Scan for the cell matching the given text and deliver its [x, y] coordinate at center. 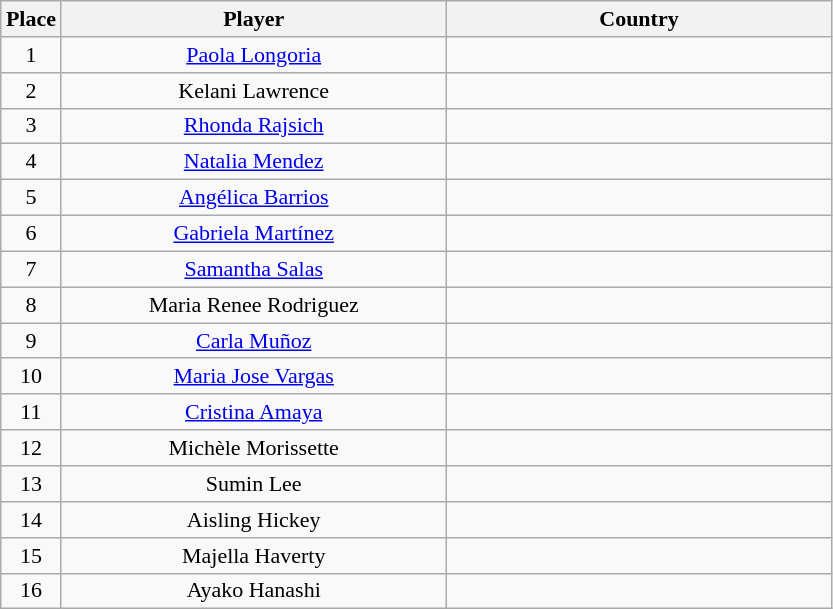
Sumin Lee [254, 484]
Ayako Hanashi [254, 591]
8 [31, 305]
Rhonda Rajsich [254, 126]
Paola Longoria [254, 55]
Samantha Salas [254, 269]
14 [31, 519]
Natalia Mendez [254, 162]
11 [31, 412]
9 [31, 341]
4 [31, 162]
Gabriela Martínez [254, 233]
Aisling Hickey [254, 519]
Maria Renee Rodriguez [254, 305]
Kelani Lawrence [254, 90]
Player [254, 19]
10 [31, 376]
3 [31, 126]
Angélica Barrios [254, 198]
Michèle Morissette [254, 448]
16 [31, 591]
2 [31, 90]
Country [638, 19]
1 [31, 55]
Majella Haverty [254, 555]
6 [31, 233]
Place [31, 19]
Cristina Amaya [254, 412]
Maria Jose Vargas [254, 376]
Carla Muñoz [254, 341]
12 [31, 448]
15 [31, 555]
5 [31, 198]
7 [31, 269]
13 [31, 484]
